Search for the cell housing the specified text and yield its (X, Y) center coordinate. 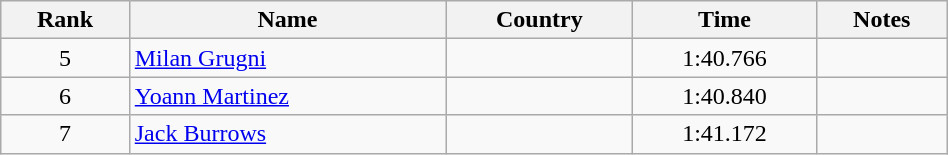
Notes (882, 20)
Name (287, 20)
Yoann Martinez (287, 96)
1:40.766 (724, 58)
Time (724, 20)
1:40.840 (724, 96)
1:41.172 (724, 134)
Rank (65, 20)
Jack Burrows (287, 134)
7 (65, 134)
Country (540, 20)
6 (65, 96)
5 (65, 58)
Milan Grugni (287, 58)
